Find where the given text appears and provide that cell's center as [X, Y] coordinate. 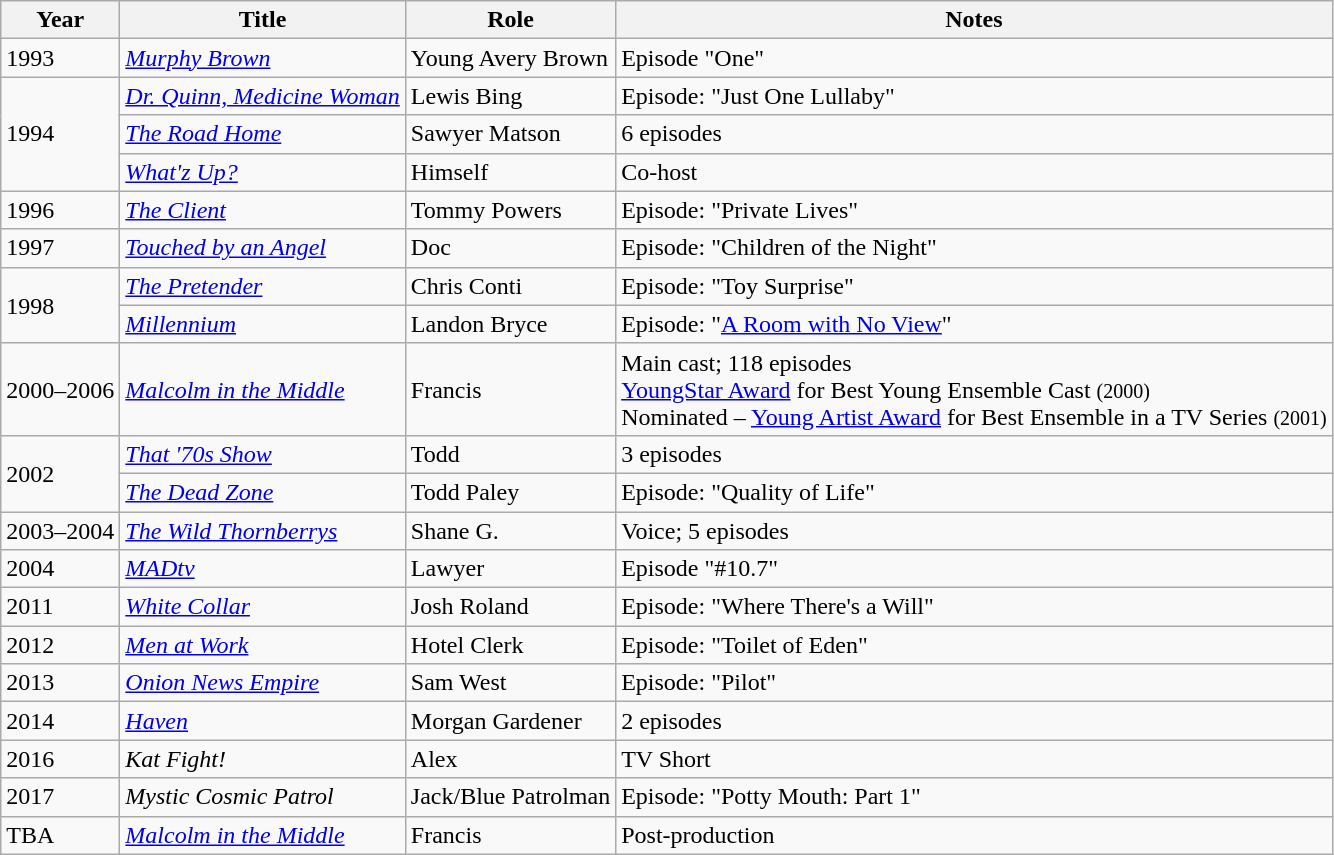
The Client [262, 210]
The Road Home [262, 134]
Episode: "Pilot" [974, 683]
2003–2004 [60, 531]
1998 [60, 305]
Men at Work [262, 645]
Todd Paley [510, 492]
The Wild Thornberrys [262, 531]
Onion News Empire [262, 683]
Episode: "Just One Lullaby" [974, 96]
TV Short [974, 759]
Doc [510, 248]
Episode: "Toilet of Eden" [974, 645]
Episode: "Where There's a Will" [974, 607]
1994 [60, 134]
Mystic Cosmic Patrol [262, 797]
1997 [60, 248]
Alex [510, 759]
2004 [60, 569]
Episode "#10.7" [974, 569]
Shane G. [510, 531]
Dr. Quinn, Medicine Woman [262, 96]
Todd [510, 454]
Post-production [974, 835]
6 episodes [974, 134]
Hotel Clerk [510, 645]
Josh Roland [510, 607]
Lawyer [510, 569]
Title [262, 20]
Jack/Blue Patrolman [510, 797]
Sam West [510, 683]
Voice; 5 episodes [974, 531]
Episode "One" [974, 58]
Episode: "Quality of Life" [974, 492]
Tommy Powers [510, 210]
2016 [60, 759]
Haven [262, 721]
Co-host [974, 172]
TBA [60, 835]
Lewis Bing [510, 96]
The Dead Zone [262, 492]
Young Avery Brown [510, 58]
2002 [60, 473]
2 episodes [974, 721]
2011 [60, 607]
Main cast; 118 episodesYoungStar Award for Best Young Ensemble Cast (2000)Nominated – Young Artist Award for Best Ensemble in a TV Series (2001) [974, 389]
2014 [60, 721]
Millennium [262, 324]
Murphy Brown [262, 58]
Year [60, 20]
Kat Fight! [262, 759]
MADtv [262, 569]
Himself [510, 172]
1993 [60, 58]
White Collar [262, 607]
1996 [60, 210]
Episode: "Toy Surprise" [974, 286]
Episode: "Children of the Night" [974, 248]
Morgan Gardener [510, 721]
2017 [60, 797]
That '70s Show [262, 454]
Role [510, 20]
Landon Bryce [510, 324]
2013 [60, 683]
Episode: "Potty Mouth: Part 1" [974, 797]
What'z Up? [262, 172]
2012 [60, 645]
Touched by an Angel [262, 248]
2000–2006 [60, 389]
3 episodes [974, 454]
Sawyer Matson [510, 134]
Episode: "Private Lives" [974, 210]
Episode: "A Room with No View" [974, 324]
Chris Conti [510, 286]
The Pretender [262, 286]
Notes [974, 20]
